Return [x, y] of the center of cell containing provided text 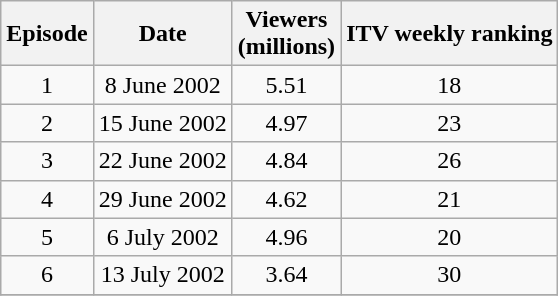
4.84 [286, 161]
26 [450, 161]
13 July 2002 [162, 275]
8 June 2002 [162, 85]
6 [47, 275]
23 [450, 123]
3 [47, 161]
18 [450, 85]
5 [47, 237]
15 June 2002 [162, 123]
ITV weekly ranking [450, 34]
1 [47, 85]
4.62 [286, 199]
2 [47, 123]
4 [47, 199]
22 June 2002 [162, 161]
4.97 [286, 123]
6 July 2002 [162, 237]
21 [450, 199]
Episode [47, 34]
5.51 [286, 85]
Viewers(millions) [286, 34]
20 [450, 237]
30 [450, 275]
Date [162, 34]
3.64 [286, 275]
4.96 [286, 237]
29 June 2002 [162, 199]
